For the text-containing cell, return its midpoint in [X, Y] coordinate format. 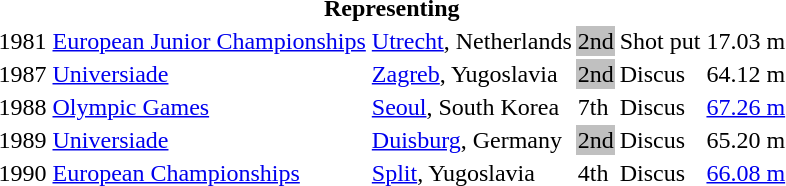
Shot put [660, 41]
7th [596, 107]
European Junior Championships [209, 41]
Duisburg, Germany [472, 140]
Seoul, South Korea [472, 107]
Utrecht, Netherlands [472, 41]
Olympic Games [209, 107]
Zagreb, Yugoslavia [472, 74]
